Detect which cell encompasses the target text, then output its [x, y] center coordinate. 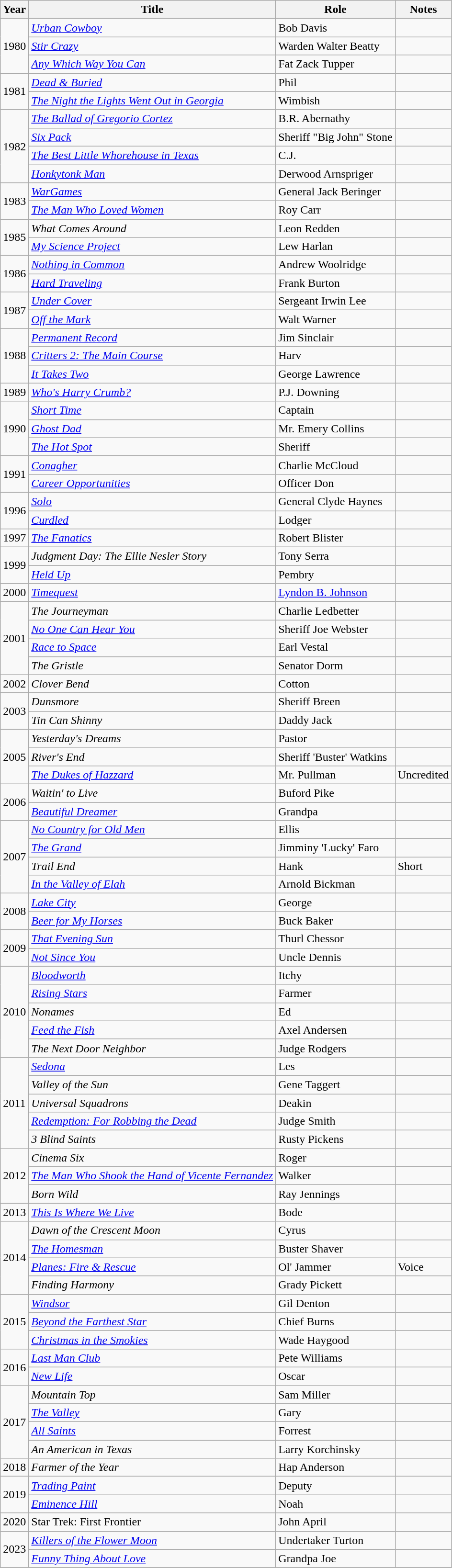
Beautiful Dreamer [152, 812]
Held Up [152, 575]
Thurl Chessor [336, 939]
Trail End [152, 866]
Curdled [152, 519]
Lodger [336, 519]
Role [336, 10]
Deakin [336, 1103]
Dunsmore [152, 702]
The Man Who Loved Women [152, 210]
2012 [14, 1176]
Noah [336, 1504]
Year [14, 10]
2015 [14, 1321]
Beyond the Farthest Star [152, 1321]
2006 [14, 802]
No One Can Hear You [152, 629]
Any Which Way You Can [152, 64]
The Man Who Shook the Hand of Vicente Fernandez [152, 1176]
Under Cover [152, 301]
Feed the Fish [152, 1030]
Funny Thing About Love [152, 1558]
Critters 2: The Main Course [152, 356]
Deputy [336, 1486]
Born Wild [152, 1194]
Six Pack [152, 137]
Farmer of the Year [152, 1467]
Gary [336, 1413]
Grandpa [336, 812]
1996 [14, 510]
2014 [14, 1258]
Bloodworth [152, 975]
Roy Carr [336, 210]
1981 [14, 91]
P.J. Downing [336, 392]
Sheriff 'Buster' Watkins [336, 756]
Short Time [152, 410]
Officer Don [336, 483]
Star Trek: First Frontier [152, 1522]
Sheriff "Big John" Stone [336, 137]
Lew Harlan [336, 247]
Career Opportunities [152, 483]
2002 [14, 684]
2013 [14, 1212]
Notes [423, 10]
WarGames [152, 192]
Walker [336, 1176]
3 Blind Saints [152, 1139]
Forrest [336, 1431]
Earl Vestal [336, 647]
Frank Burton [336, 283]
New Life [152, 1376]
Oscar [336, 1376]
The Homesman [152, 1249]
It Takes Two [152, 374]
Uncredited [423, 775]
Finding Harmony [152, 1285]
The Dukes of Hazzard [152, 775]
Derwood Arnspriger [336, 173]
George Lawrence [336, 374]
Cinema Six [152, 1158]
The Ballad of Gregorio Cortez [152, 119]
Ellis [336, 830]
Solo [152, 501]
2007 [14, 857]
Lyndon B. Johnson [336, 593]
River's End [152, 756]
Ol' Jammer [336, 1267]
Sedona [152, 1066]
Conagher [152, 465]
All Saints [152, 1431]
Uncle Dennis [336, 957]
1986 [14, 274]
Stir Crazy [152, 46]
Pastor [336, 738]
2001 [14, 638]
2005 [14, 756]
Gil Denton [336, 1303]
Axel Andersen [336, 1030]
Fat Zack Tupper [336, 64]
Bode [336, 1212]
Grady Pickett [336, 1285]
Mr. Emery Collins [336, 429]
Sam Miller [336, 1395]
1982 [14, 146]
C.J. [336, 155]
Warden Walter Beatty [336, 46]
No Country for Old Men [152, 830]
Charlie Ledbetter [336, 611]
Pete Williams [336, 1358]
B.R. Abernathy [336, 119]
1991 [14, 474]
Ray Jennings [336, 1194]
Who's Harry Crumb? [152, 392]
2008 [14, 912]
2011 [14, 1103]
Farmer [336, 993]
An American in Texas [152, 1449]
My Science Project [152, 247]
Yesterday's Dreams [152, 738]
Mountain Top [152, 1395]
1980 [14, 46]
2000 [14, 593]
John April [336, 1522]
Rusty Pickens [336, 1139]
Leon Redden [336, 228]
Sergeant Irwin Lee [336, 301]
Universal Squadrons [152, 1103]
Off the Mark [152, 319]
Captain [336, 410]
Ed [336, 1012]
Jimminy 'Lucky' Faro [336, 848]
Sheriff [336, 447]
Grandpa Joe [336, 1558]
1990 [14, 429]
Permanent Record [152, 338]
Beer for My Horses [152, 921]
General Jack Beringer [336, 192]
Nonames [152, 1012]
2009 [14, 948]
Buck Baker [336, 921]
2019 [14, 1495]
Redemption: For Robbing the Dead [152, 1121]
Buford Pike [336, 793]
Cyrus [336, 1230]
That Evening Sun [152, 939]
Undertaker Turton [336, 1540]
Phil [336, 82]
The Gristle [152, 666]
General Clyde Haynes [336, 501]
Harv [336, 356]
Dead & Buried [152, 82]
1989 [14, 392]
Sheriff Breen [336, 702]
The Hot Spot [152, 447]
Cotton [336, 684]
Killers of the Flower Moon [152, 1540]
1999 [14, 565]
Ghost Dad [152, 429]
Voice [423, 1267]
Larry Korchinsky [336, 1449]
Judge Smith [336, 1121]
The Grand [152, 848]
Senator Dorm [336, 666]
Race to Space [152, 647]
Pembry [336, 575]
1987 [14, 310]
Lake City [152, 902]
2016 [14, 1367]
The Valley [152, 1413]
2017 [14, 1422]
1983 [14, 201]
Judgment Day: The Ellie Nesler Story [152, 556]
Hard Traveling [152, 283]
Dawn of the Crescent Moon [152, 1230]
George [336, 902]
Tin Can Shinny [152, 720]
Clover Bend [152, 684]
What Comes Around [152, 228]
Chief Burns [336, 1321]
The Best Little Whorehouse in Texas [152, 155]
Judge Rodgers [336, 1048]
Honkytonk Man [152, 173]
2020 [14, 1522]
Windsor [152, 1303]
In the Valley of Elah [152, 884]
Wade Haygood [336, 1340]
Robert Blister [336, 538]
Hap Anderson [336, 1467]
Jim Sinclair [336, 338]
Walt Warner [336, 319]
2023 [14, 1549]
Wimbish [336, 101]
Tony Serra [336, 556]
2010 [14, 1012]
This Is Where We Live [152, 1212]
Bob Davis [336, 28]
Nothing in Common [152, 265]
Les [336, 1066]
Roger [336, 1158]
Valley of the Sun [152, 1084]
Title [152, 10]
Last Man Club [152, 1358]
2003 [14, 711]
The Night the Lights Went Out in Georgia [152, 101]
Buster Shaver [336, 1249]
Not Since You [152, 957]
Trading Paint [152, 1486]
Waitin' to Live [152, 793]
The Next Door Neighbor [152, 1048]
Andrew Woolridge [336, 265]
Christmas in the Smokies [152, 1340]
Rising Stars [152, 993]
2018 [14, 1467]
1997 [14, 538]
1988 [14, 356]
1985 [14, 237]
Sheriff Joe Webster [336, 629]
Urban Cowboy [152, 28]
Hank [336, 866]
Arnold Bickman [336, 884]
Short [423, 866]
Planes: Fire & Rescue [152, 1267]
Mr. Pullman [336, 775]
The Fanatics [152, 538]
Charlie McCloud [336, 465]
Timequest [152, 593]
The Journeyman [152, 611]
Daddy Jack [336, 720]
Eminence Hill [152, 1504]
Itchy [336, 975]
Gene Taggert [336, 1084]
